Capture the cell that displays the provided text and extract its [X, Y] central coordinate. 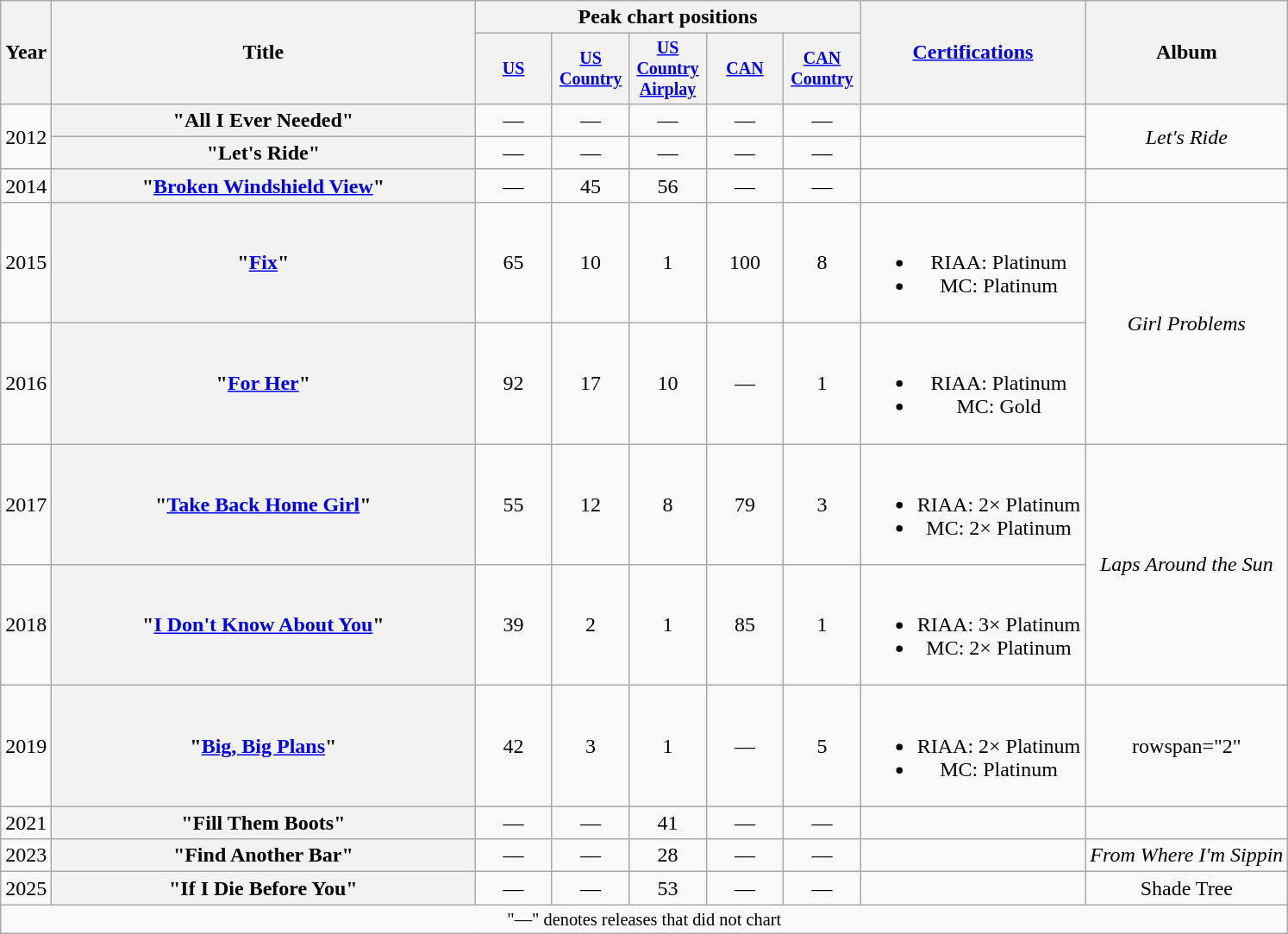
Girl Problems [1186, 323]
"All I Ever Needed" [264, 120]
"—" denotes releases that did not chart [645, 919]
12 [590, 505]
85 [745, 625]
2017 [26, 505]
42 [514, 746]
RIAA: PlatinumMC: Gold [972, 384]
US [514, 69]
2021 [26, 823]
"I Don't Know About You" [264, 625]
"Fill Them Boots" [264, 823]
"Big, Big Plans" [264, 746]
Peak chart positions [667, 17]
56 [667, 185]
Laps Around the Sun [1186, 565]
RIAA: 3× PlatinumMC: 2× Platinum [972, 625]
"If I Die Before You" [264, 888]
2018 [26, 625]
5 [822, 746]
"Broken Windshield View" [264, 185]
2023 [26, 856]
Title [264, 53]
"Find Another Bar" [264, 856]
US Country Airplay [667, 69]
65 [514, 262]
2016 [26, 384]
55 [514, 505]
17 [590, 384]
2 [590, 625]
"For Her" [264, 384]
45 [590, 185]
"Let's Ride" [264, 153]
RIAA: 2× PlatinumMC: 2× Platinum [972, 505]
41 [667, 823]
39 [514, 625]
"Fix" [264, 262]
Certifications [972, 53]
2015 [26, 262]
Album [1186, 53]
US Country [590, 69]
2025 [26, 888]
Let's Ride [1186, 136]
100 [745, 262]
CAN [745, 69]
53 [667, 888]
Shade Tree [1186, 888]
79 [745, 505]
92 [514, 384]
"Take Back Home Girl" [264, 505]
RIAA: 2× PlatinumMC: Platinum [972, 746]
28 [667, 856]
rowspan="2" [1186, 746]
RIAA: PlatinumMC: Platinum [972, 262]
CAN Country [822, 69]
2014 [26, 185]
2012 [26, 136]
2019 [26, 746]
From Where I'm Sippin [1186, 856]
Year [26, 53]
